For the text-containing cell, return its midpoint in (x, y) coordinate format. 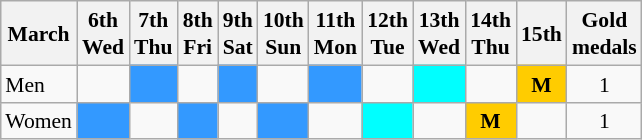
March (38, 33)
12thTue (388, 33)
8thFri (198, 33)
Women (38, 120)
Goldmedals (604, 33)
9thSat (238, 33)
6thWed (103, 33)
13thWed (439, 33)
10thSun (284, 33)
15th (542, 33)
11thMon (336, 33)
7thThu (154, 33)
14thThu (490, 33)
Men (38, 84)
